Extract the [x, y] coordinate from the center of the cell holding the provided text.  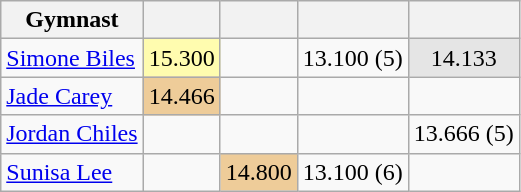
14.466 [182, 96]
Simone Biles [72, 58]
13.100 (6) [352, 172]
Gymnast [72, 20]
Jordan Chiles [72, 134]
15.300 [182, 58]
14.133 [464, 58]
13.666 (5) [464, 134]
Sunisa Lee [72, 172]
13.100 (5) [352, 58]
14.800 [258, 172]
Jade Carey [72, 96]
